Extract the [X, Y] coordinate from the center of the cell holding the provided text.  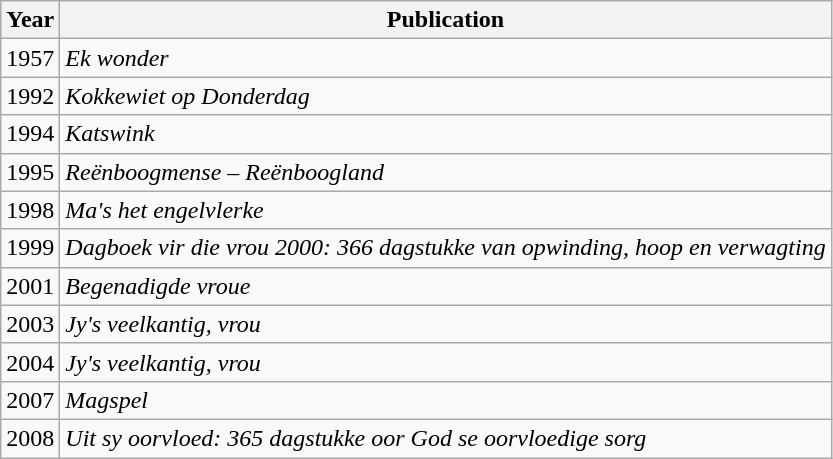
1994 [30, 134]
Uit sy oorvloed: 365 dagstukke oor God se oorvloedige sorg [446, 438]
1999 [30, 248]
2003 [30, 324]
1995 [30, 172]
Dagboek vir die vrou 2000: 366 dagstukke van opwinding, hoop en verwagting [446, 248]
Ek wonder [446, 58]
Publication [446, 20]
1998 [30, 210]
2008 [30, 438]
1992 [30, 96]
2004 [30, 362]
Kokkewiet op Donderdag [446, 96]
Reënboogmense – Reënboogland [446, 172]
Year [30, 20]
Ma's het engelvlerke [446, 210]
1957 [30, 58]
Magspel [446, 400]
Begenadigde vroue [446, 286]
2007 [30, 400]
2001 [30, 286]
Katswink [446, 134]
